Locate the cell with the specified text and output its (X, Y) center coordinate. 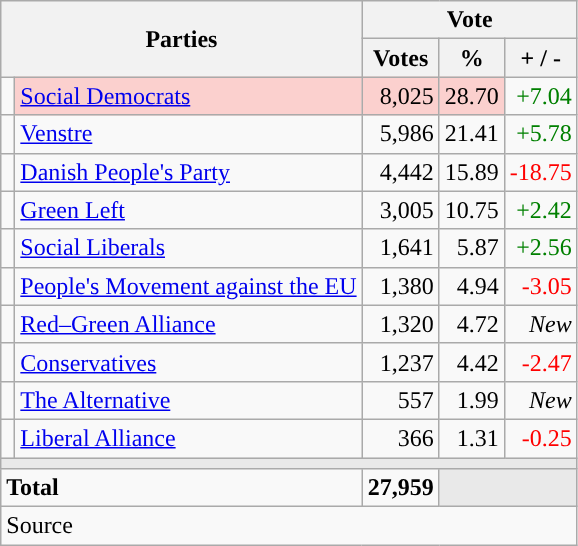
Votes (400, 58)
+5.78 (540, 134)
4.42 (472, 362)
-2.47 (540, 362)
8,025 (400, 96)
Liberal Alliance (188, 438)
5.87 (472, 248)
366 (400, 438)
Venstre (188, 134)
+2.42 (540, 210)
1.99 (472, 400)
Social Liberals (188, 248)
Source (290, 526)
3,005 (400, 210)
1.31 (472, 438)
1,380 (400, 286)
+ / - (540, 58)
4.94 (472, 286)
28.70 (472, 96)
10.75 (472, 210)
5,986 (400, 134)
27,959 (400, 488)
4.72 (472, 324)
-3.05 (540, 286)
Total (182, 488)
15.89 (472, 172)
+7.04 (540, 96)
Parties (182, 39)
557 (400, 400)
The Alternative (188, 400)
% (472, 58)
Danish People's Party (188, 172)
Social Democrats (188, 96)
+2.56 (540, 248)
Vote (470, 20)
Conservatives (188, 362)
Green Left (188, 210)
People's Movement against the EU (188, 286)
-18.75 (540, 172)
1,237 (400, 362)
1,320 (400, 324)
1,641 (400, 248)
-0.25 (540, 438)
Red–Green Alliance (188, 324)
21.41 (472, 134)
4,442 (400, 172)
